Scan for the cell matching the given text and deliver its (x, y) coordinate at center. 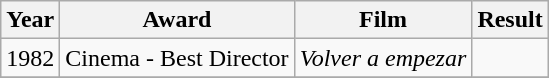
Result (510, 20)
Cinema - Best Director (177, 58)
Volver a empezar (383, 58)
1982 (30, 58)
Film (383, 20)
Year (30, 20)
Award (177, 20)
